Scan for the cell matching the given text and deliver its (X, Y) coordinate at center. 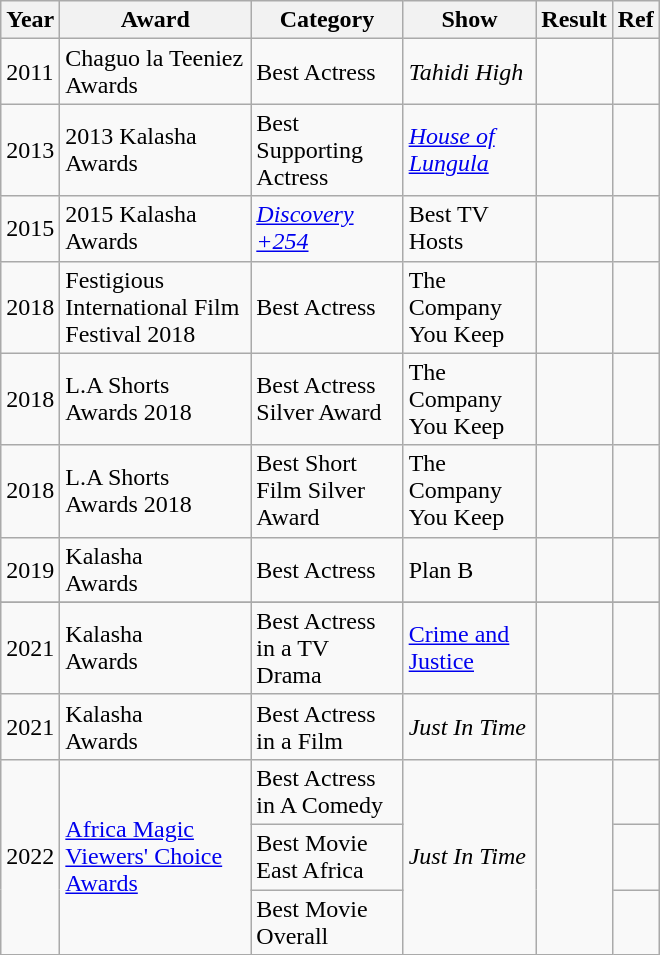
House of Lungula (470, 150)
Tahidi High (470, 72)
Best Supporting Actress (327, 150)
2015 Kalasha Awards (156, 228)
Award (156, 20)
Best TV Hosts (470, 228)
Result (574, 20)
Best Movie East Africa (327, 856)
Best Actress in A Comedy (327, 792)
Discovery +254 (327, 228)
2022 (30, 856)
Africa Magic Viewers' Choice Awards (156, 856)
Plan B (470, 570)
Chaguo la Teeniez Awards (156, 72)
2013 Kalasha Awards (156, 150)
2019 (30, 570)
Best Movie Overall (327, 922)
Crime and Justice (470, 648)
Festigious International Film Festival 2018 (156, 307)
2011 (30, 72)
Year (30, 20)
Best Short Film Silver Award (327, 491)
Show (470, 20)
2013 (30, 150)
Best Actress in a TV Drama (327, 648)
Best Actress in a Film (327, 726)
Category (327, 20)
Best Actress Silver Award (327, 399)
2015 (30, 228)
Ref (636, 20)
